Return the (x, y) coordinate for the center point of the cell that contains the specified text.  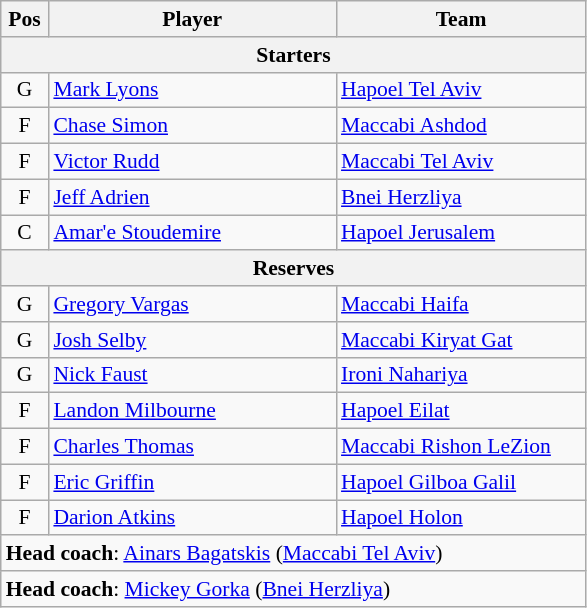
Hapoel Tel Aviv (461, 90)
Gregory Vargas (192, 304)
Josh Selby (192, 340)
Maccabi Kiryat Gat (461, 340)
Victor Rudd (192, 162)
Hapoel Holon (461, 518)
Hapoel Jerusalem (461, 233)
Player (192, 19)
Maccabi Ashdod (461, 126)
Amar'e Stoudemire (192, 233)
C (25, 233)
Darion Atkins (192, 518)
Eric Griffin (192, 482)
Landon Milbourne (192, 411)
Head coach: Mickey Gorka (Bnei Herzliya) (294, 589)
Jeff Adrien (192, 197)
Hapoel Eilat (461, 411)
Pos (25, 19)
Reserves (294, 269)
Hapoel Gilboa Galil (461, 482)
Nick Faust (192, 375)
Maccabi Haifa (461, 304)
Charles Thomas (192, 447)
Starters (294, 55)
Maccabi Rishon LeZion (461, 447)
Team (461, 19)
Mark Lyons (192, 90)
Chase Simon (192, 126)
Bnei Herzliya (461, 197)
Maccabi Tel Aviv (461, 162)
Head coach: Ainars Bagatskis (Maccabi Tel Aviv) (294, 554)
Ironi Nahariya (461, 375)
